Find where the given text appears and provide that cell's center as (X, Y) coordinate. 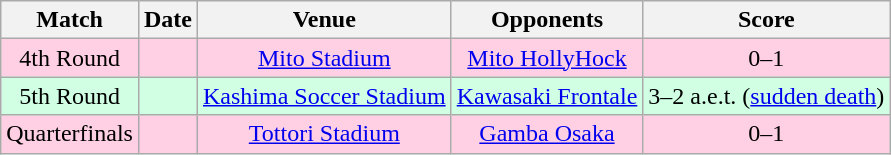
Tottori Stadium (324, 134)
Quarterfinals (70, 134)
Score (766, 20)
4th Round (70, 58)
Match (70, 20)
Gamba Osaka (547, 134)
3–2 a.e.t. (sudden death) (766, 96)
Date (168, 20)
Kashima Soccer Stadium (324, 96)
Mito Stadium (324, 58)
Mito HollyHock (547, 58)
Venue (324, 20)
5th Round (70, 96)
Kawasaki Frontale (547, 96)
Opponents (547, 20)
